Scan for the cell matching the given text and deliver its [X, Y] coordinate at center. 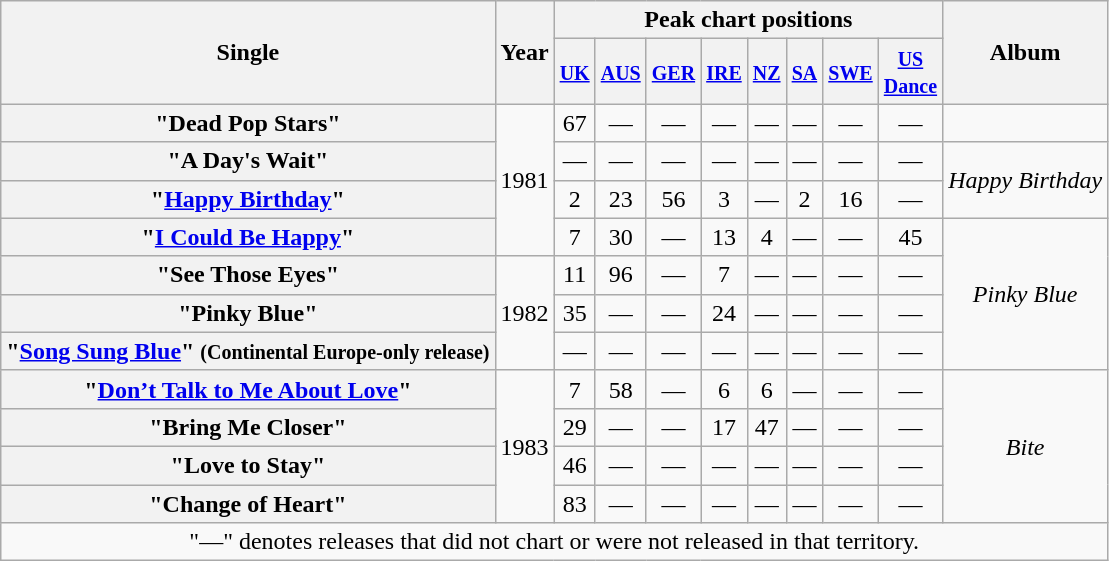
11 [574, 275]
24 [724, 313]
IRE [724, 72]
47 [766, 427]
"A Day's Wait" [248, 161]
17 [724, 427]
30 [620, 237]
"Dead Pop Stars" [248, 123]
3 [724, 199]
1982 [524, 313]
Happy Birthday [1026, 180]
Year [524, 52]
45 [910, 237]
96 [620, 275]
29 [574, 427]
13 [724, 237]
Pinky Blue [1026, 294]
"Pinky Blue" [248, 313]
35 [574, 313]
Album [1026, 52]
"Happy Birthday" [248, 199]
4 [766, 237]
46 [574, 465]
1981 [524, 180]
Single [248, 52]
"I Could Be Happy" [248, 237]
"Change of Heart" [248, 503]
"Bring Me Closer" [248, 427]
16 [851, 199]
UK [574, 72]
"—" denotes releases that did not chart or were not released in that territory. [554, 542]
58 [620, 389]
GER [673, 72]
83 [574, 503]
Bite [1026, 446]
56 [673, 199]
Peak chart positions [748, 20]
1983 [524, 446]
SWE [851, 72]
"See Those Eyes" [248, 275]
SA [804, 72]
NZ [766, 72]
23 [620, 199]
USDance [910, 72]
"Love to Stay" [248, 465]
"Song Sung Blue" (Continental Europe-only release) [248, 351]
AUS [620, 72]
67 [574, 123]
"Don’t Talk to Me About Love" [248, 389]
